Detect which cell encompasses the target text, then output its (X, Y) center coordinate. 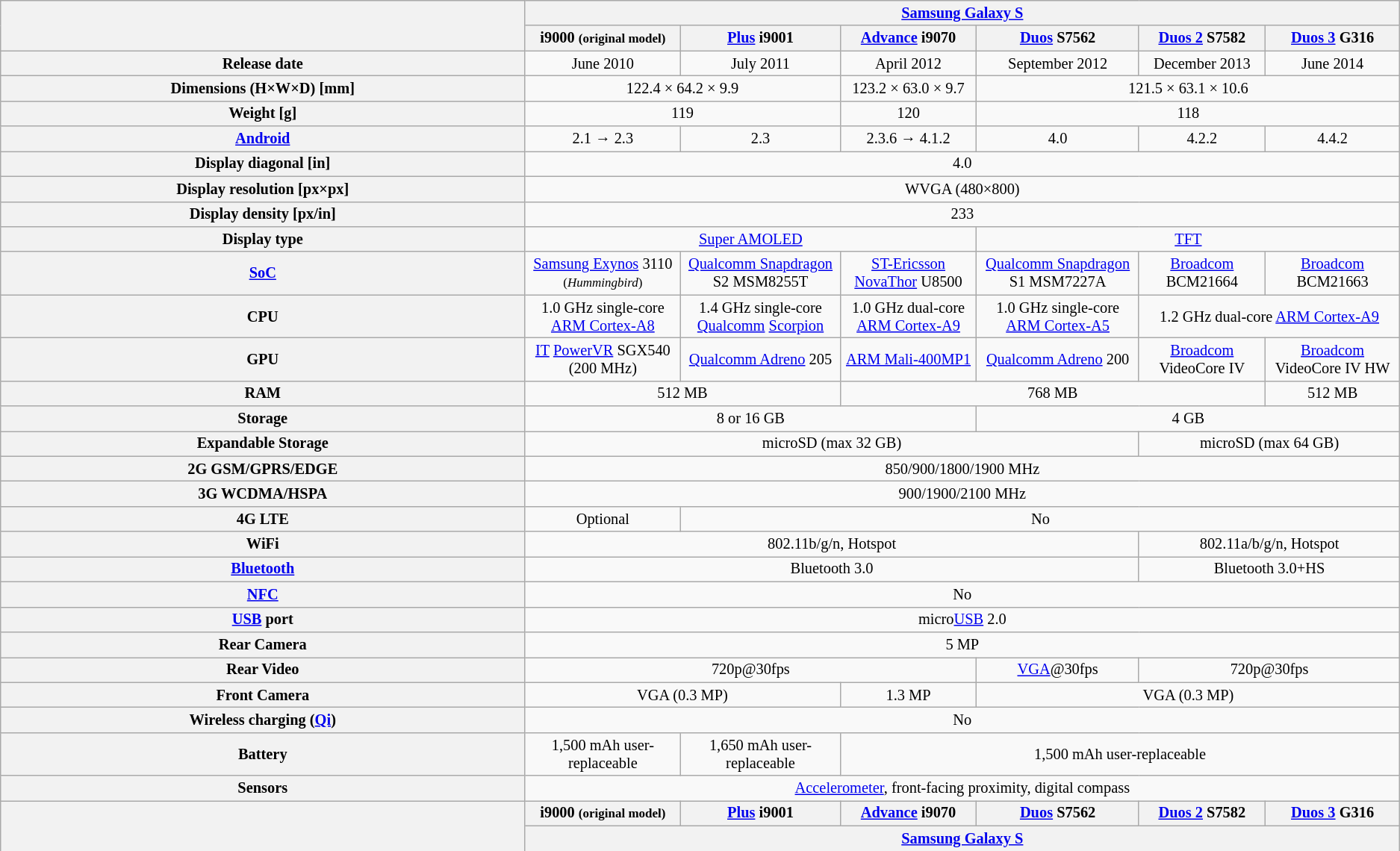
1.0 GHz single-core ARM Cortex-A5 (1057, 317)
July 2011 (760, 63)
microSD (max 32 GB) (832, 443)
RAM (263, 393)
NFC (263, 594)
1.3 MP (908, 695)
1.0 GHz dual-core ARM Cortex-A9 (908, 317)
2G GSM/GPRS/EDGE (263, 469)
Sensors (263, 788)
Battery (263, 754)
Storage (263, 419)
Bluetooth 3.0+HS (1269, 569)
4G LTE (263, 519)
Display density [px/in] (263, 214)
Broadcom BCM21664 (1202, 273)
September 2012 (1057, 63)
Front Camera (263, 695)
Optional (603, 519)
Broadcom VideoCore IV (1202, 359)
122.4 × 64.2 × 9.9 (682, 88)
2.3.6 → 4.1.2 (908, 139)
WiFi (263, 544)
June 2010 (603, 63)
Wireless charging (Qi) (263, 720)
SoC (263, 273)
850/900/1800/1900 MHz (962, 469)
December 2013 (1202, 63)
Display diagonal [in] (263, 163)
233 (962, 214)
121.5 × 63.1 × 10.6 (1189, 88)
microSD (max 64 GB) (1269, 443)
1.2 GHz dual-core ARM Cortex-A9 (1269, 317)
119 (682, 113)
3G WCDMA/HSPA (263, 493)
1,650 mAh user-replaceable (760, 754)
April 2012 (908, 63)
Qualcomm Adreno 200 (1057, 359)
8 or 16 GB (751, 419)
TFT (1189, 239)
June 2014 (1332, 63)
CPU (263, 317)
Qualcomm Adreno 205 (760, 359)
1.4 GHz single-core Qualcomm Scorpion (760, 317)
2.3 (760, 139)
120 (908, 113)
118 (1189, 113)
ST-Ericsson NovaThor U8500 (908, 273)
Bluetooth 3.0 (832, 569)
1.0 GHz single-core ARM Cortex-A8 (603, 317)
Dimensions (H×W×D) [mm] (263, 88)
5 MP (962, 644)
ARM Mali-400MP1 (908, 359)
microUSB 2.0 (962, 620)
768 MB (1053, 393)
Bluetooth (263, 569)
802.11a/b/g/n, Hotspot (1269, 544)
USB port (263, 620)
Display type (263, 239)
Broadcom VideoCore IV HW (1332, 359)
Qualcomm Snapdragon S1 MSM7227A (1057, 273)
802.11b/g/n, Hotspot (832, 544)
Samsung Exynos 3110 (Hummingbird) (603, 273)
Weight [g] (263, 113)
WVGA (480×800) (962, 189)
2.1 → 2.3 (603, 139)
Accelerometer, front-facing proximity, digital compass (962, 788)
4.2.2 (1202, 139)
123.2 × 63.0 × 9.7 (908, 88)
Broadcom BCM21663 (1332, 273)
VGA@30fps (1057, 670)
Qualcomm Snapdragon S2 MSM8255T (760, 273)
Super AMOLED (751, 239)
Android (263, 139)
900/1900/2100 MHz (962, 493)
4 GB (1189, 419)
Display resolution [px×px] (263, 189)
Release date (263, 63)
Rear Camera (263, 644)
GPU (263, 359)
4.4.2 (1332, 139)
IT PowerVR SGX540 (200 MHz) (603, 359)
Rear Video (263, 670)
Expandable Storage (263, 443)
